Extract the (x, y) coordinate from the center of the cell holding the provided text.  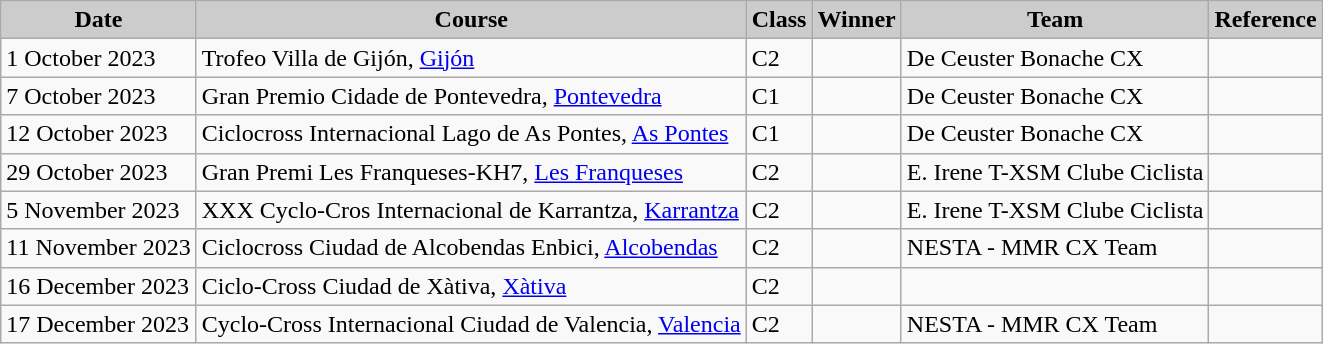
Class (779, 20)
Trofeo Villa de Gijón, Gijón (471, 58)
XXX Cyclo-Cros Internacional de Karrantza, Karrantza (471, 210)
Cyclo-Cross Internacional Ciudad de Valencia, Valencia (471, 324)
Winner (856, 20)
Ciclocross Internacional Lago de As Pontes, As Pontes (471, 134)
16 December 2023 (98, 286)
Date (98, 20)
29 October 2023 (98, 172)
Team (1055, 20)
Gran Premi Les Franqueses-KH7, Les Franqueses (471, 172)
Ciclo-Cross Ciudad de Xàtiva, Xàtiva (471, 286)
Course (471, 20)
Gran Premio Cidade de Pontevedra, Pontevedra (471, 96)
7 October 2023 (98, 96)
11 November 2023 (98, 248)
Ciclocross Ciudad de Alcobendas Enbici, Alcobendas (471, 248)
Reference (1266, 20)
1 October 2023 (98, 58)
17 December 2023 (98, 324)
12 October 2023 (98, 134)
5 November 2023 (98, 210)
